Detect which cell encompasses the target text, then output its [x, y] center coordinate. 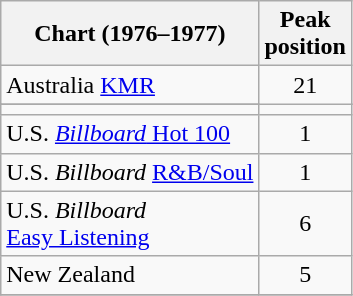
21 [305, 85]
U.S. Billboard Easy Listening [130, 224]
Chart (1976–1977) [130, 34]
Australia KMR [130, 85]
U.S. Billboard Hot 100 [130, 134]
Peakposition [305, 34]
New Zealand [130, 275]
5 [305, 275]
U.S. Billboard R&B/Soul [130, 172]
6 [305, 224]
